Locate the cell with the specified text and output its [X, Y] center coordinate. 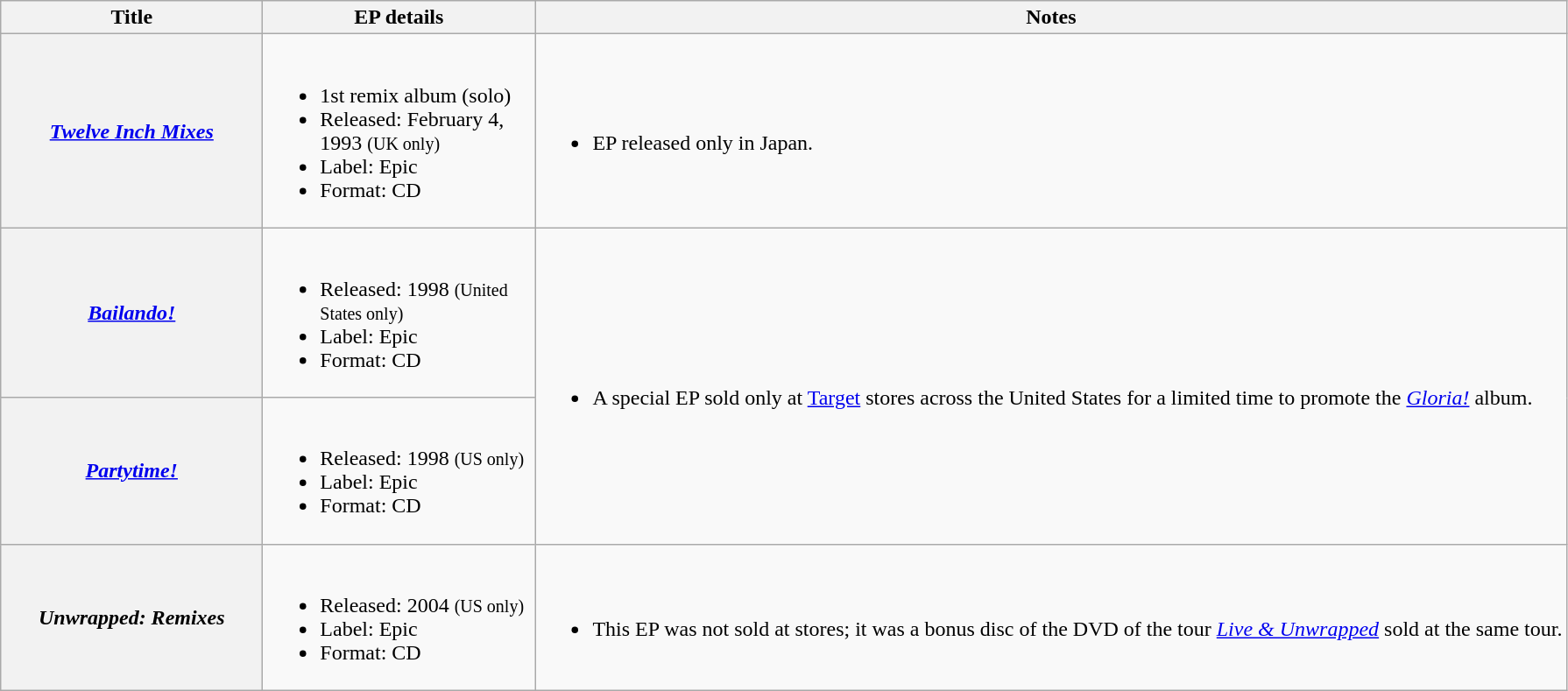
Notes [1051, 18]
Bailando! [131, 313]
Title [131, 18]
Released: 1998 (United States only)Label: EpicFormat: CD [399, 313]
This EP was not sold at stores; it was a bonus disc of the DVD of the tour Live & Unwrapped sold at the same tour. [1051, 617]
A special EP sold only at Target stores across the United States for a limited time to promote the Gloria! album. [1051, 385]
Twelve Inch Mixes [131, 131]
EP released only in Japan. [1051, 131]
EP details [399, 18]
Released: 1998 (US only)Label: EpicFormat: CD [399, 471]
Partytime! [131, 471]
Unwrapped: Remixes [131, 617]
Released: 2004 (US only)Label: EpicFormat: CD [399, 617]
1st remix album (solo)Released: February 4, 1993 (UK only)Label: EpicFormat: CD [399, 131]
